Return the [X, Y] coordinate for the center point of the cell that contains the specified text.  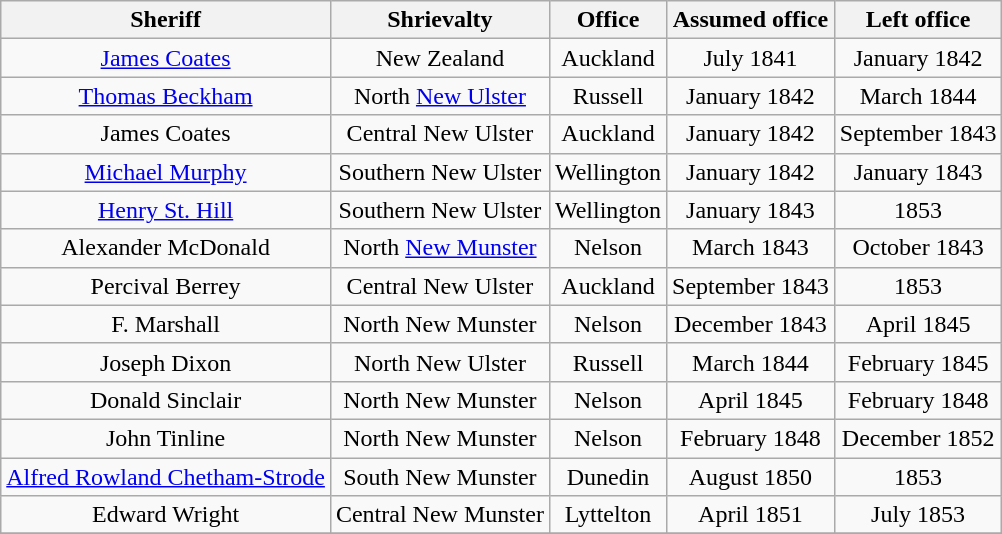
Donald Sinclair [166, 400]
F. Marshall [166, 324]
Michael Murphy [166, 172]
New Zealand [440, 58]
Alexander McDonald [166, 248]
Lyttelton [608, 515]
Thomas Beckham [166, 96]
December 1852 [918, 438]
John Tinline [166, 438]
Alfred Rowland Chetham-Strode [166, 477]
Dunedin [608, 477]
Joseph Dixon [166, 362]
August 1850 [751, 477]
April 1851 [751, 515]
Percival Berrey [166, 286]
October 1843 [918, 248]
July 1853 [918, 515]
Sheriff [166, 20]
Central New Munster [440, 515]
Shrievalty [440, 20]
Office [608, 20]
July 1841 [751, 58]
March 1843 [751, 248]
Edward Wright [166, 515]
Left office [918, 20]
December 1843 [751, 324]
February 1845 [918, 362]
Assumed office [751, 20]
Henry St. Hill [166, 210]
South New Munster [440, 477]
